From the cell containing the given text, extract its center point as (X, Y) coordinate. 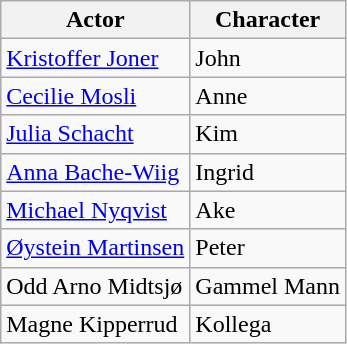
Anna Bache-Wiig (96, 172)
Ingrid (268, 172)
Odd Arno Midtsjø (96, 286)
Kim (268, 134)
Cecilie Mosli (96, 96)
Øystein Martinsen (96, 248)
Character (268, 20)
Kristoffer Joner (96, 58)
Magne Kipperrud (96, 324)
Kollega (268, 324)
John (268, 58)
Michael Nyqvist (96, 210)
Actor (96, 20)
Peter (268, 248)
Anne (268, 96)
Julia Schacht (96, 134)
Gammel Mann (268, 286)
Ake (268, 210)
